Capture the cell that displays the provided text and extract its [X, Y] central coordinate. 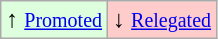
↑ Promoted [54, 20]
↓ Relegated [162, 20]
